Pinpoint the cell where the given text exists, returning its [X, Y] midpoint coordinate. 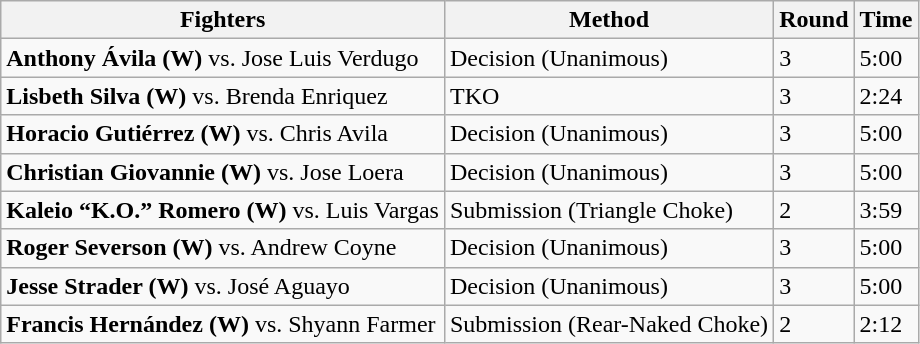
2:24 [886, 96]
Submission (Rear-Naked Choke) [608, 324]
Submission (Triangle Choke) [608, 210]
Francis Hernández (W) vs. Shyann Farmer [223, 324]
Anthony Ávila (W) vs. Jose Luis Verdugo [223, 58]
Horacio Gutiérrez (W) vs. Chris Avila [223, 134]
Method [608, 20]
Round [814, 20]
Lisbeth Silva (W) vs. Brenda Enriquez [223, 96]
2:12 [886, 324]
TKO [608, 96]
Roger Severson (W) vs. Andrew Coyne [223, 248]
Jesse Strader (W) vs. José Aguayo [223, 286]
Kaleio “K.O.” Romero (W) vs. Luis Vargas [223, 210]
Christian Giovannie (W) vs. Jose Loera [223, 172]
Fighters [223, 20]
Time [886, 20]
3:59 [886, 210]
